For the text-containing cell, return its midpoint in (x, y) coordinate format. 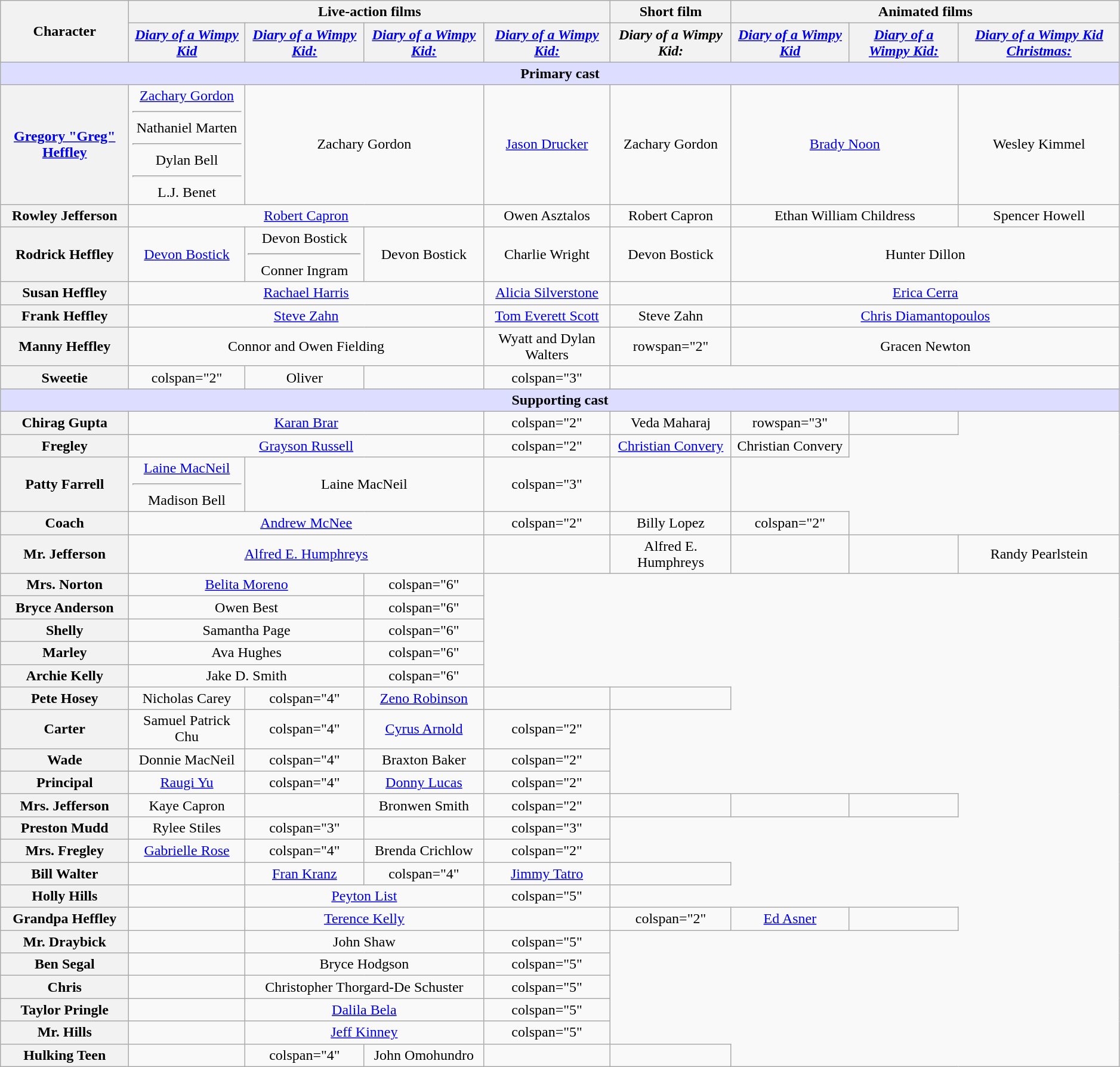
Susan Heffley (64, 293)
Ava Hughes (247, 653)
John Shaw (364, 942)
Belita Moreno (247, 585)
Peyton List (364, 896)
John Omohundro (424, 1055)
Marley (64, 653)
Fran Kranz (304, 873)
Wesley Kimmel (1039, 144)
Spencer Howell (1039, 215)
Charlie Wright (547, 254)
Wade (64, 760)
Animated films (925, 12)
Primary cast (560, 73)
Laine MacNeil (364, 485)
Donnie MacNeil (187, 760)
Gracen Newton (925, 346)
Jimmy Tatro (547, 873)
Laine MacNeilMadison Bell (187, 485)
Fregley (64, 446)
Short film (671, 12)
Mrs. Jefferson (64, 805)
Manny Heffley (64, 346)
Cyrus Arnold (424, 729)
Gabrielle Rose (187, 850)
Donny Lucas (424, 782)
Wyatt and Dylan Walters (547, 346)
Tom Everett Scott (547, 316)
Brady Noon (845, 144)
Owen Asztalos (547, 215)
Rachael Harris (307, 293)
rowspan="3" (790, 423)
Mr. Jefferson (64, 554)
Nicholas Carey (187, 698)
Chris (64, 987)
Billy Lopez (671, 523)
Chris Diamantopoulos (925, 316)
Mr. Draybick (64, 942)
Diary of a Wimpy Kid Christmas: (1039, 43)
Zeno Robinson (424, 698)
Zachary GordonNathaniel MartenDylan BellL.J. Benet (187, 144)
Kaye Capron (187, 805)
Andrew McNee (307, 523)
Chirag Gupta (64, 423)
Ethan William Childress (845, 215)
Terence Kelly (364, 919)
Raugi Yu (187, 782)
Taylor Pringle (64, 1010)
Mr. Hills (64, 1032)
Shelly (64, 630)
Ben Segal (64, 964)
Alicia Silverstone (547, 293)
Grayson Russell (307, 446)
Rylee Stiles (187, 828)
Jason Drucker (547, 144)
Mrs. Norton (64, 585)
Braxton Baker (424, 760)
Holly Hills (64, 896)
Live-action films (370, 12)
Preston Mudd (64, 828)
Owen Best (247, 607)
Veda Maharaj (671, 423)
Hunter Dillon (925, 254)
Karan Brar (307, 423)
Sweetie (64, 377)
Archie Kelly (64, 676)
Devon BostickConner Ingram (304, 254)
Erica Cerra (925, 293)
Grandpa Heffley (64, 919)
Christopher Thorgard-De Schuster (364, 987)
Connor and Owen Fielding (307, 346)
Principal (64, 782)
Bronwen Smith (424, 805)
Randy Pearlstein (1039, 554)
Samuel Patrick Chu (187, 729)
Bryce Anderson (64, 607)
Samantha Page (247, 630)
Ed Asner (790, 919)
Supporting cast (560, 400)
Pete Hosey (64, 698)
Carter (64, 729)
Bryce Hodgson (364, 964)
Brenda Crichlow (424, 850)
Rowley Jefferson (64, 215)
Character (64, 31)
Gregory "Greg" Heffley (64, 144)
Jeff Kinney (364, 1032)
Mrs. Fregley (64, 850)
Jake D. Smith (247, 676)
rowspan="2" (671, 346)
Oliver (304, 377)
Hulking Teen (64, 1055)
Coach (64, 523)
Dalila Bela (364, 1010)
Rodrick Heffley (64, 254)
Patty Farrell (64, 485)
Frank Heffley (64, 316)
Bill Walter (64, 873)
